Identify which cell holds the provided text, then report its (x, y) central coordinate. 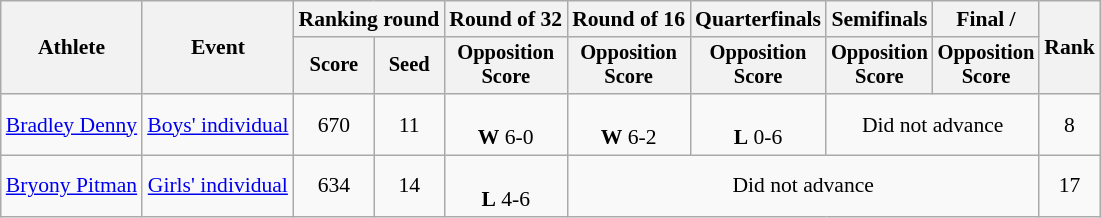
Ranking round (370, 19)
Final / (986, 19)
Girls' individual (218, 186)
Rank (1070, 48)
Score (334, 66)
Round of 16 (628, 19)
L 4-6 (506, 186)
Quarterfinals (758, 19)
17 (1070, 186)
Bradley Denny (72, 124)
Round of 32 (506, 19)
Athlete (72, 48)
14 (409, 186)
Semifinals (880, 19)
Bryony Pitman (72, 186)
Event (218, 48)
W 6-2 (628, 124)
L 0-6 (758, 124)
W 6-0 (506, 124)
11 (409, 124)
8 (1070, 124)
670 (334, 124)
634 (334, 186)
Seed (409, 66)
Boys' individual (218, 124)
